Search for the cell housing the specified text and yield its [X, Y] center coordinate. 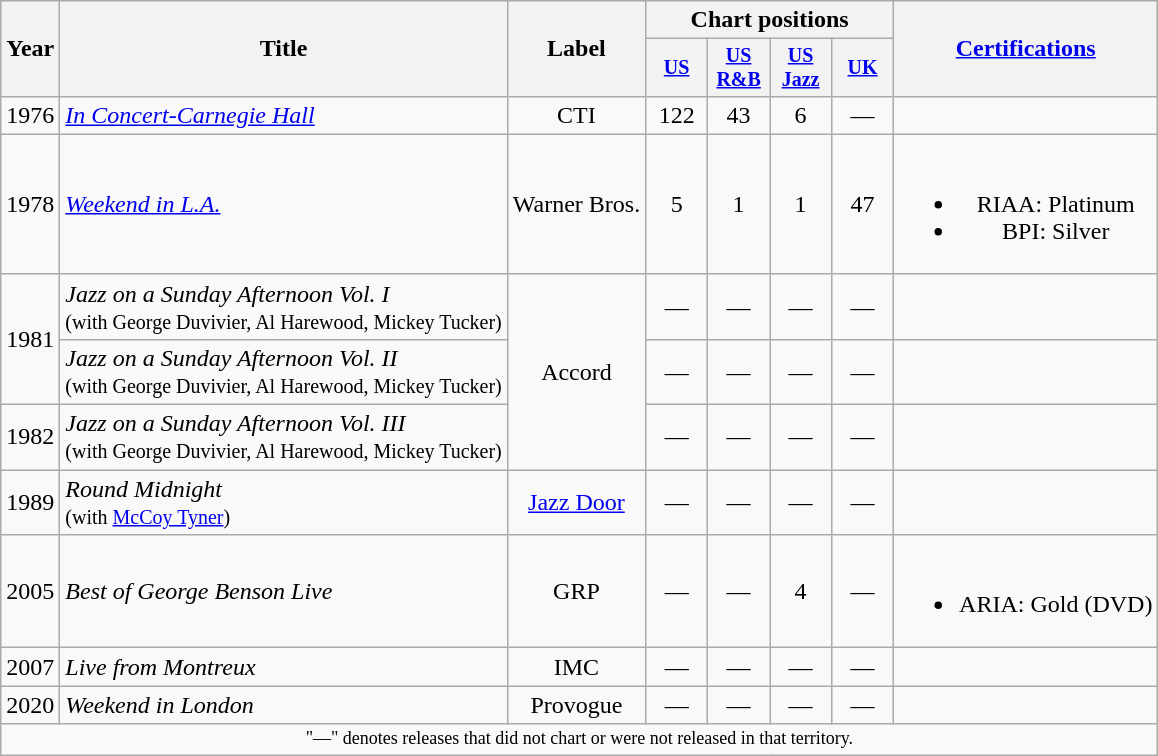
Jazz on a Sunday Afternoon Vol. III (with George Duvivier, Al Harewood, Mickey Tucker) [284, 438]
US Jazz [801, 68]
"—" denotes releases that did not chart or were not released in that territory. [580, 740]
1989 [30, 502]
1982 [30, 438]
Warner Bros. [576, 204]
Live from Montreux [284, 667]
Best of George Benson Live [284, 592]
Jazz Door [576, 502]
Chart positions [770, 20]
5 [677, 204]
Provogue [576, 705]
US [677, 68]
UK [863, 68]
GRP [576, 592]
122 [677, 115]
1978 [30, 204]
43 [739, 115]
CTI [576, 115]
1976 [30, 115]
RIAA: PlatinumBPI: Silver [1026, 204]
Year [30, 49]
2020 [30, 705]
2005 [30, 592]
6 [801, 115]
47 [863, 204]
Title [284, 49]
Jazz on a Sunday Afternoon Vol. I (with George Duvivier, Al Harewood, Mickey Tucker) [284, 306]
Round Midnight (with McCoy Tyner) [284, 502]
Jazz on a Sunday Afternoon Vol. II (with George Duvivier, Al Harewood, Mickey Tucker) [284, 372]
IMC [576, 667]
Label [576, 49]
ARIA: Gold (DVD) [1026, 592]
Certifications [1026, 49]
In Concert-Carnegie Hall [284, 115]
Weekend in London [284, 705]
2007 [30, 667]
4 [801, 592]
Accord [576, 372]
Weekend in L.A. [284, 204]
US R&B [739, 68]
1981 [30, 339]
